Detect which cell encompasses the target text, then output its [x, y] center coordinate. 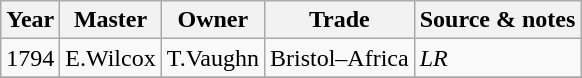
E.Wilcox [110, 58]
Trade [339, 20]
LR [498, 58]
Bristol–Africa [339, 58]
1794 [30, 58]
Year [30, 20]
Source & notes [498, 20]
T.Vaughn [212, 58]
Master [110, 20]
Owner [212, 20]
